For the text-containing cell, return its midpoint in [x, y] coordinate format. 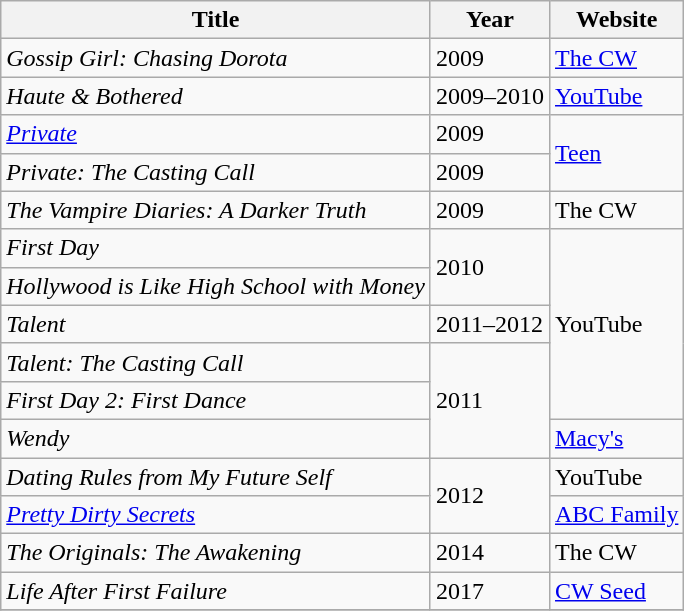
Teen [616, 153]
2014 [490, 553]
The Originals: The Awakening [216, 553]
Private [216, 134]
Life After First Failure [216, 591]
Hollywood is Like High School with Money [216, 286]
CW Seed [616, 591]
2010 [490, 267]
Website [616, 20]
First Day 2: First Dance [216, 400]
2011–2012 [490, 324]
Wendy [216, 438]
First Day [216, 248]
Gossip Girl: Chasing Dorota [216, 58]
Haute & Bothered [216, 96]
Title [216, 20]
2012 [490, 496]
Year [490, 20]
Talent [216, 324]
ABC Family [616, 515]
Dating Rules from My Future Self [216, 477]
The Vampire Diaries: A Darker Truth [216, 210]
Macy's [616, 438]
2009–2010 [490, 96]
2011 [490, 400]
Pretty Dirty Secrets [216, 515]
2017 [490, 591]
Talent: The Casting Call [216, 362]
Private: The Casting Call [216, 172]
